Find where the given text appears and provide that cell's center as (X, Y) coordinate. 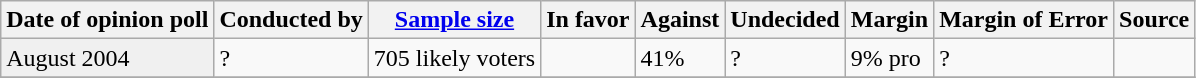
Undecided (785, 20)
In favor (588, 20)
41% (680, 58)
9% pro (889, 58)
Margin of Error (1024, 20)
Source (1154, 20)
Sample size (454, 20)
705 likely voters (454, 58)
Margin (889, 20)
Against (680, 20)
August 2004 (108, 58)
Date of opinion poll (108, 20)
Conducted by (291, 20)
